Locate the cell with the specified text and output its [X, Y] center coordinate. 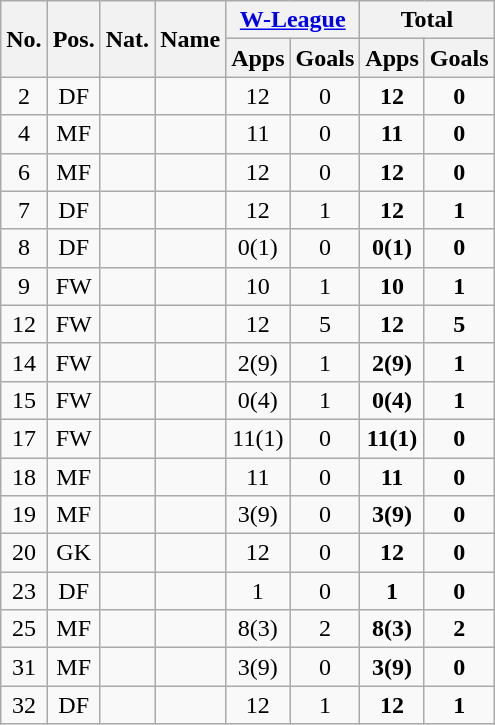
23 [24, 591]
7 [24, 210]
20 [24, 553]
W-League [293, 20]
Pos. [74, 39]
17 [24, 438]
Nat. [127, 39]
No. [24, 39]
14 [24, 362]
18 [24, 477]
Name [190, 39]
4 [24, 134]
32 [24, 705]
9 [24, 286]
8 [24, 248]
31 [24, 667]
GK [74, 553]
19 [24, 515]
15 [24, 400]
Total [427, 20]
6 [24, 172]
25 [24, 629]
